Extract the (x, y) coordinate from the center of the cell holding the provided text.  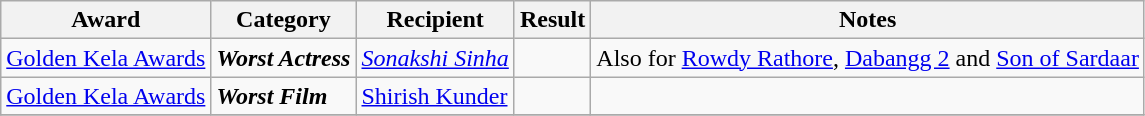
Result (552, 20)
Recipient (435, 20)
Notes (868, 20)
Award (106, 20)
Category (284, 20)
Shirish Kunder (435, 96)
Worst Actress (284, 58)
Worst Film (284, 96)
Also for Rowdy Rathore, Dabangg 2 and Son of Sardaar (868, 58)
Sonakshi Sinha (435, 58)
